Capture the cell that displays the provided text and extract its [x, y] central coordinate. 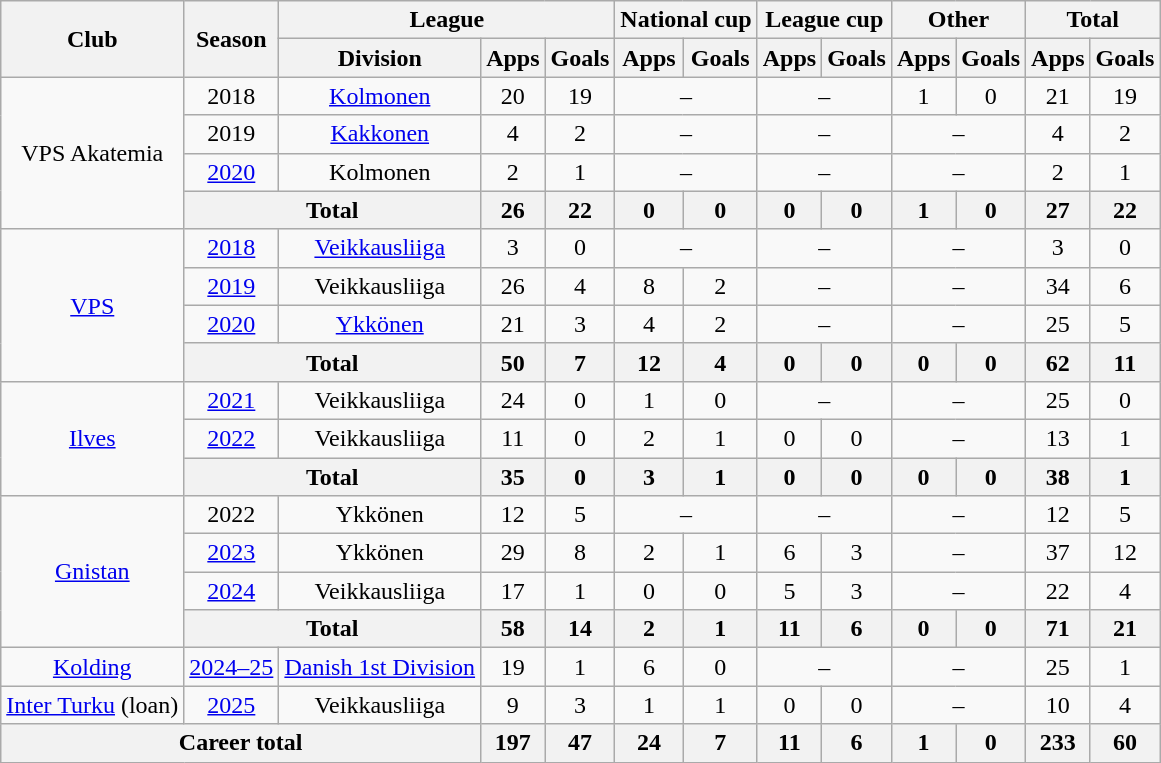
20 [513, 96]
47 [580, 743]
2023 [232, 553]
60 [1125, 743]
17 [513, 591]
Season [232, 39]
58 [513, 629]
14 [580, 629]
13 [1058, 438]
10 [1058, 705]
VPS Akatemia [92, 153]
Club [92, 39]
VPS [92, 305]
Danish 1st Division [380, 667]
Ilves [92, 438]
Kakkonen [380, 134]
Other [958, 20]
League [447, 20]
233 [1058, 743]
Inter Turku (loan) [92, 705]
197 [513, 743]
2021 [232, 400]
League cup [824, 20]
71 [1058, 629]
62 [1058, 362]
37 [1058, 553]
2024 [232, 591]
Division [380, 58]
Gnistan [92, 572]
34 [1058, 286]
35 [513, 477]
Kolding [92, 667]
2024–25 [232, 667]
27 [1058, 210]
Career total [241, 743]
29 [513, 553]
National cup [686, 20]
50 [513, 362]
2025 [232, 705]
9 [513, 705]
38 [1058, 477]
